For the text-containing cell, return its midpoint in (X, Y) coordinate format. 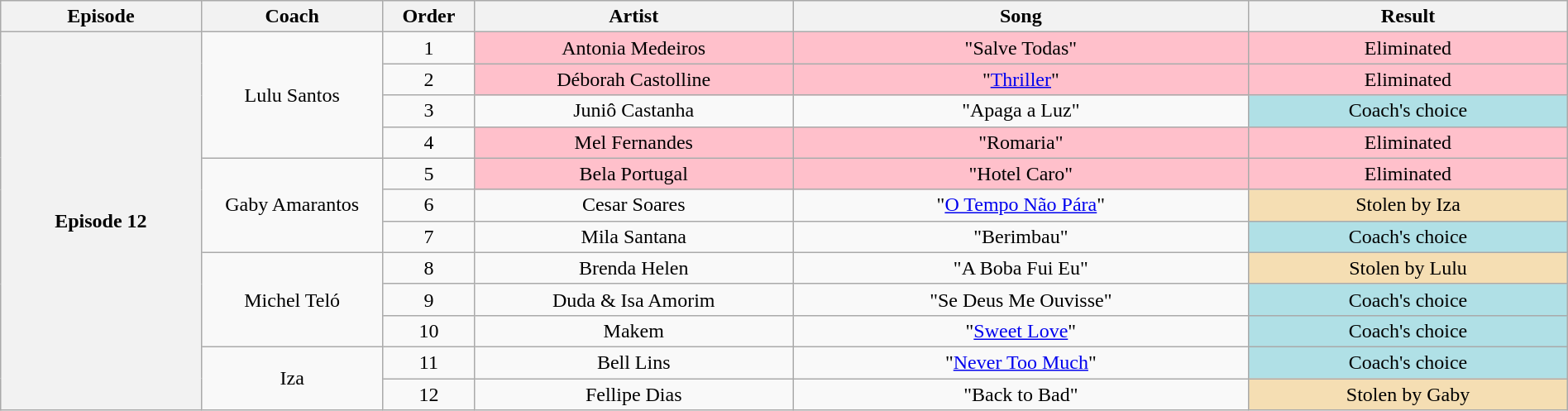
7 (428, 237)
"Romaria" (1021, 142)
"Back to Bad" (1021, 394)
Bela Portugal (633, 174)
3 (428, 111)
Cesar Soares (633, 205)
Lulu Santos (292, 95)
"Apaga a Luz" (1021, 111)
Result (1408, 17)
Michel Teló (292, 299)
Duda & Isa Amorim (633, 299)
6 (428, 205)
Stolen by Gaby (1408, 394)
Order (428, 17)
"Sweet Love" (1021, 331)
"Salve Todas" (1021, 48)
Mila Santana (633, 237)
8 (428, 268)
Antonia Medeiros (633, 48)
Artist (633, 17)
11 (428, 362)
Coach (292, 17)
5 (428, 174)
Gaby Amarantos (292, 205)
Bell Lins (633, 362)
Brenda Helen (633, 268)
Juniô Castanha (633, 111)
Song (1021, 17)
Stolen by Lulu (1408, 268)
Stolen by Iza (1408, 205)
Episode (101, 17)
10 (428, 331)
9 (428, 299)
Déborah Castolline (633, 79)
"Hotel Caro" (1021, 174)
Episode 12 (101, 222)
"A Boba Fui Eu" (1021, 268)
Makem (633, 331)
Iza (292, 378)
12 (428, 394)
2 (428, 79)
1 (428, 48)
"Se Deus Me Ouvisse" (1021, 299)
"Thriller" (1021, 79)
Fellipe Dias (633, 394)
"O Tempo Não Pára" (1021, 205)
"Never Too Much" (1021, 362)
4 (428, 142)
Mel Fernandes (633, 142)
"Berimbau" (1021, 237)
